For the text-containing cell, return its midpoint in [x, y] coordinate format. 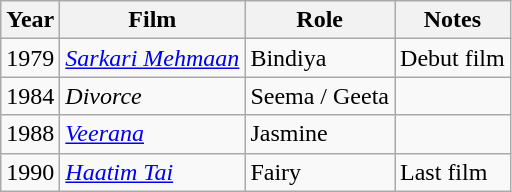
Role [320, 20]
Haatim Tai [152, 172]
1979 [30, 58]
Sarkari Mehmaan [152, 58]
Debut film [453, 58]
Film [152, 20]
Divorce [152, 96]
Year [30, 20]
1988 [30, 134]
Last film [453, 172]
Seema / Geeta [320, 96]
1984 [30, 96]
Fairy [320, 172]
1990 [30, 172]
Jasmine [320, 134]
Bindiya [320, 58]
Notes [453, 20]
Veerana [152, 134]
